Return the (x, y) coordinate for the center point of the cell that contains the specified text.  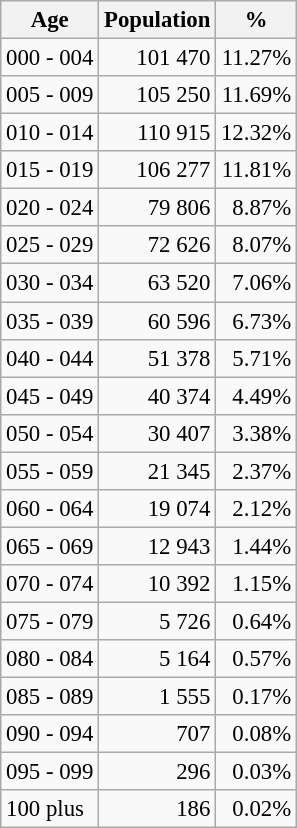
60 596 (158, 321)
2.37% (256, 471)
63 520 (158, 283)
12.32% (256, 133)
10 392 (158, 584)
11.81% (256, 170)
0.02% (256, 809)
% (256, 20)
005 - 009 (50, 95)
055 - 059 (50, 471)
6.73% (256, 321)
7.06% (256, 283)
106 277 (158, 170)
065 - 069 (50, 546)
050 - 054 (50, 433)
5 726 (158, 621)
186 (158, 809)
707 (158, 734)
0.17% (256, 697)
72 626 (158, 245)
2.12% (256, 509)
045 - 049 (50, 396)
51 378 (158, 358)
12 943 (158, 546)
11.69% (256, 95)
100 plus (50, 809)
025 - 029 (50, 245)
0.64% (256, 621)
40 374 (158, 396)
070 - 074 (50, 584)
030 - 034 (50, 283)
30 407 (158, 433)
5 164 (158, 659)
0.03% (256, 772)
296 (158, 772)
1 555 (158, 697)
035 - 039 (50, 321)
095 - 099 (50, 772)
101 470 (158, 58)
0.08% (256, 734)
000 - 004 (50, 58)
060 - 064 (50, 509)
020 - 024 (50, 208)
1.44% (256, 546)
5.71% (256, 358)
8.87% (256, 208)
090 - 094 (50, 734)
0.57% (256, 659)
085 - 089 (50, 697)
3.38% (256, 433)
79 806 (158, 208)
11.27% (256, 58)
105 250 (158, 95)
19 074 (158, 509)
015 - 019 (50, 170)
1.15% (256, 584)
Age (50, 20)
040 - 044 (50, 358)
21 345 (158, 471)
080 - 084 (50, 659)
010 - 014 (50, 133)
110 915 (158, 133)
4.49% (256, 396)
8.07% (256, 245)
075 - 079 (50, 621)
Population (158, 20)
